From the cell containing the given text, extract its center point as [x, y] coordinate. 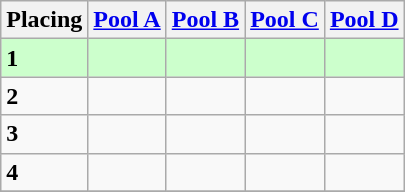
3 [44, 134]
Pool C [285, 20]
Pool D [364, 20]
Pool A [127, 20]
4 [44, 172]
Placing [44, 20]
1 [44, 58]
Pool B [205, 20]
2 [44, 96]
